Provide the [x, y] coordinate of the cell's center where the given text is located.  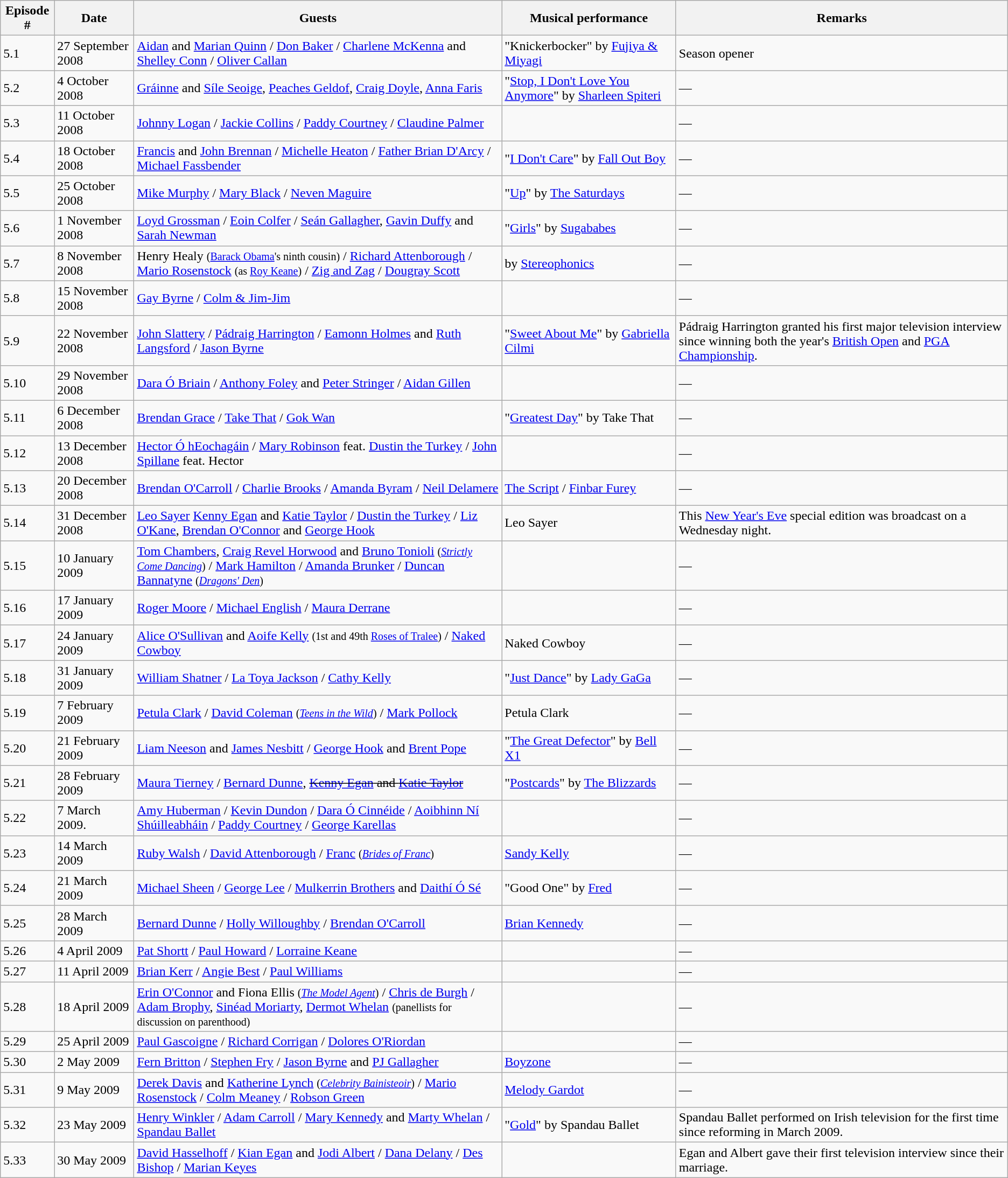
Francis and John Brennan / Michelle Heaton / Father Brian D'Arcy / Michael Fassbender [318, 158]
25 October 2008 [94, 193]
Johnny Logan / Jackie Collins / Paddy Courtney / Claudine Palmer [318, 123]
Michael Sheen / George Lee / Mulkerrin Brothers and Daithí Ó Sé [318, 888]
Paul Gascoigne / Richard Corrigan / Dolores O'Riordan [318, 1042]
"Up" by The Saturdays [589, 193]
Fern Britton / Stephen Fry / Jason Byrne and PJ Gallagher [318, 1062]
4 October 2008 [94, 88]
31 December 2008 [94, 524]
"Postcards" by The Blizzards [589, 783]
5.22 [27, 818]
Loyd Grossman / Eoin Colfer / Seán Gallagher, Gavin Duffy and Sarah Newman [318, 228]
"Greatest Day" by Take That [589, 418]
27 September 2008 [94, 53]
5.10 [27, 382]
18 April 2009 [94, 1006]
Derek Davis and Katherine Lynch (Celebrity Bainisteoir) / Mario Rosenstock / Colm Meaney / Robson Green [318, 1090]
The Script / Finbar Furey [589, 488]
Egan and Albert gave their first television interview since their marriage. [842, 1160]
John Slattery / Pádraig Harrington / Eamonn Holmes and Ruth Langsford / Jason Byrne [318, 340]
Season opener [842, 53]
5.16 [27, 608]
Henry Healy (Barack Obama's ninth cousin) / Richard Attenborough / Mario Rosenstock (as Roy Keane) / Zig and Zag / Dougray Scott [318, 263]
Musical performance [589, 18]
Leo Sayer Kenny Egan and Katie Taylor / Dustin the Turkey / Liz O'Kane, Brendan O'Connor and George Hook [318, 524]
Melody Gardot [589, 1090]
Alice O'Sullivan and Aoife Kelly (1st and 49th Roses of Tralee) / Naked Cowboy [318, 643]
5.13 [27, 488]
5.26 [27, 951]
17 January 2009 [94, 608]
21 February 2009 [94, 748]
5.14 [27, 524]
Leo Sayer [589, 524]
5.6 [27, 228]
21 March 2009 [94, 888]
5.19 [27, 713]
5.2 [27, 88]
1 November 2008 [94, 228]
30 May 2009 [94, 1160]
24 January 2009 [94, 643]
5.28 [27, 1006]
5.31 [27, 1090]
"Knickerbocker" by Fujiya & Miyagi [589, 53]
Brian Kerr / Angie Best / Paul Williams [318, 971]
5.8 [27, 298]
5.18 [27, 678]
4 April 2009 [94, 951]
Mike Murphy / Mary Black / Neven Maguire [318, 193]
Naked Cowboy [589, 643]
Spandau Ballet performed on Irish television for the first time since reforming in March 2009. [842, 1125]
Petula Clark / David Coleman (Teens in the Wild) / Mark Pollock [318, 713]
31 January 2009 [94, 678]
5.9 [27, 340]
Ruby Walsh / David Attenborough / Franc (Brides of Franc) [318, 853]
Aidan and Marian Quinn / Don Baker / Charlene McKenna and Shelley Conn / Oliver Callan [318, 53]
18 October 2008 [94, 158]
Maura Tierney / Bernard Dunne, Kenny Egan and Katie Taylor [318, 783]
This New Year's Eve special edition was broadcast on a Wednesday night. [842, 524]
15 November 2008 [94, 298]
25 April 2009 [94, 1042]
13 December 2008 [94, 452]
5.12 [27, 452]
Roger Moore / Michael English / Maura Derrane [318, 608]
28 March 2009 [94, 923]
11 April 2009 [94, 971]
11 October 2008 [94, 123]
Henry Winkler / Adam Carroll / Mary Kennedy and Marty Whelan / Spandau Ballet [318, 1125]
Sandy Kelly [589, 853]
2 May 2009 [94, 1062]
29 November 2008 [94, 382]
Petula Clark [589, 713]
Brendan Grace / Take That / Gok Wan [318, 418]
by Stereophonics [589, 263]
5.25 [27, 923]
7 February 2009 [94, 713]
5.30 [27, 1062]
6 December 2008 [94, 418]
Pádraig Harrington granted his first major television interview since winning both the year's British Open and PGA Championship. [842, 340]
5.24 [27, 888]
Dara Ó Briain / Anthony Foley and Peter Stringer / Aidan Gillen [318, 382]
Gráinne and Síle Seoige, Peaches Geldof, Craig Doyle, Anna Faris [318, 88]
5.33 [27, 1160]
5.29 [27, 1042]
23 May 2009 [94, 1125]
14 March 2009 [94, 853]
Gay Byrne / Colm & Jim-Jim [318, 298]
5.21 [27, 783]
5.7 [27, 263]
5.11 [27, 418]
Amy Huberman / Kevin Dundon / Dara Ó Cinnéide / Aoibhinn Ní Shúilleabháin / Paddy Courtney / George Karellas [318, 818]
Brendan O'Carroll / Charlie Brooks / Amanda Byram / Neil Delamere [318, 488]
9 May 2009 [94, 1090]
Brian Kennedy [589, 923]
Episode # [27, 18]
"Sweet About Me" by Gabriella Cilmi [589, 340]
5.20 [27, 748]
10 January 2009 [94, 566]
5.3 [27, 123]
28 February 2009 [94, 783]
David Hasselhoff / Kian Egan and Jodi Albert / Dana Delany / Des Bishop / Marian Keyes [318, 1160]
Bernard Dunne / Holly Willoughby / Brendan O'Carroll [318, 923]
"The Great Defector" by Bell X1 [589, 748]
William Shatner / La Toya Jackson / Cathy Kelly [318, 678]
"I Don't Care" by Fall Out Boy [589, 158]
Date [94, 18]
"Gold" by Spandau Ballet [589, 1125]
8 November 2008 [94, 263]
5.17 [27, 643]
22 November 2008 [94, 340]
5.23 [27, 853]
Guests [318, 18]
5.27 [27, 971]
Tom Chambers, Craig Revel Horwood and Bruno Tonioli (Strictly Come Dancing) / Mark Hamilton / Amanda Brunker / Duncan Bannatyne (Dragons' Den) [318, 566]
5.4 [27, 158]
Remarks [842, 18]
"Good One" by Fred [589, 888]
5.5 [27, 193]
"Stop, I Don't Love You Anymore" by Sharleen Spiteri [589, 88]
7 March 2009. [94, 818]
Liam Neeson and James Nesbitt / George Hook and Brent Pope [318, 748]
5.15 [27, 566]
"Just Dance" by Lady GaGa [589, 678]
Hector Ó hEochagáin / Mary Robinson feat. Dustin the Turkey / John Spillane feat. Hector [318, 452]
5.1 [27, 53]
"Girls" by Sugababes [589, 228]
Boyzone [589, 1062]
20 December 2008 [94, 488]
5.32 [27, 1125]
Pat Shortt / Paul Howard / Lorraine Keane [318, 951]
